Find where the given text appears and provide that cell's center as [X, Y] coordinate. 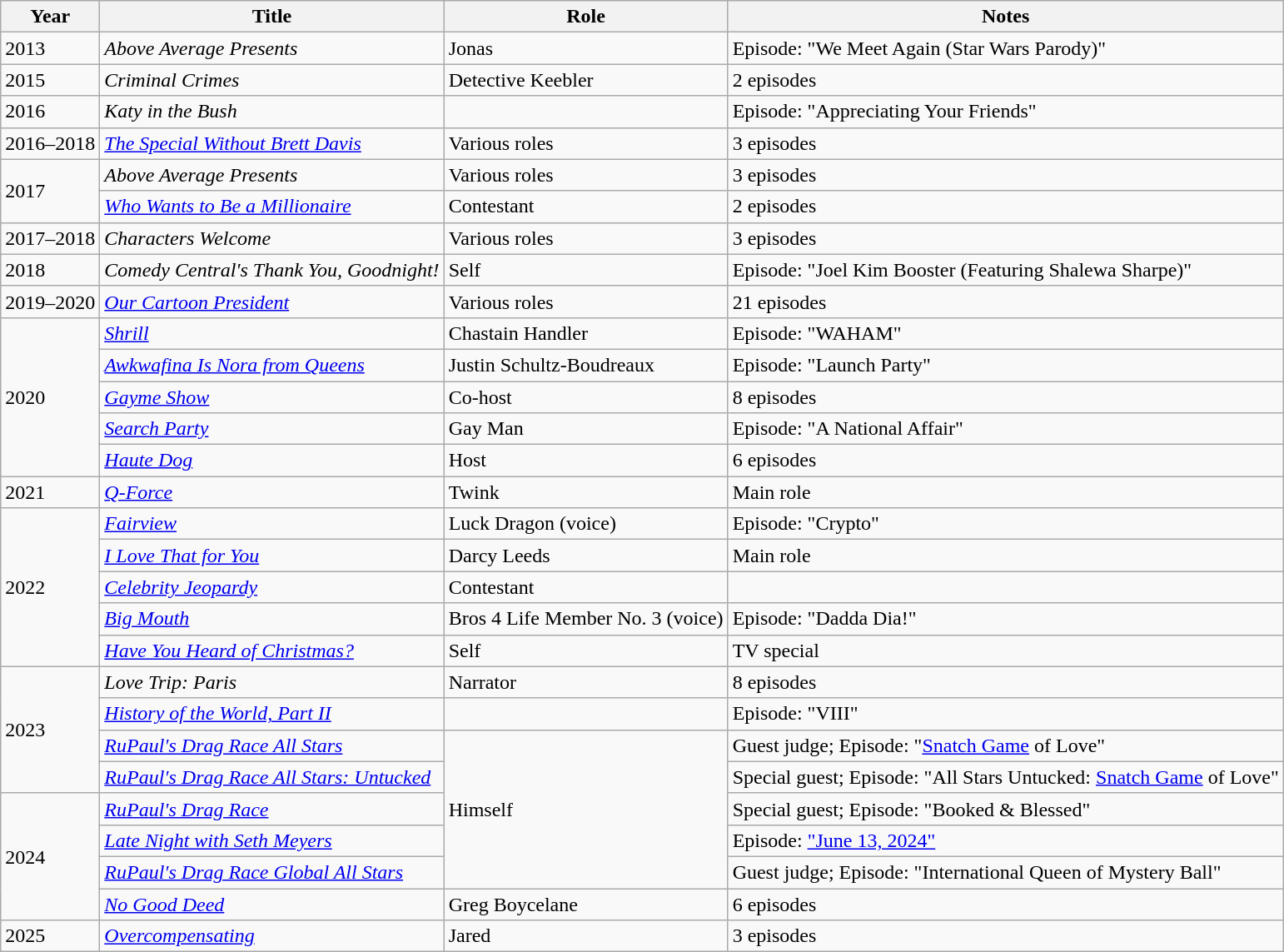
2021 [50, 492]
Greg Boycelane [586, 904]
Search Party [271, 429]
RuPaul's Drag Race All Stars: Untucked [271, 777]
Narrator [586, 682]
Comedy Central's Thank You, Goodnight! [271, 270]
2016–2018 [50, 143]
2016 [50, 112]
Overcompensating [271, 936]
Episode: "Appreciating Your Friends" [1006, 112]
Detective Keebler [586, 80]
Celebrity Jeopardy [271, 587]
2019–2020 [50, 302]
History of the World, Part II [271, 714]
Year [50, 17]
Gayme Show [271, 397]
RuPaul's Drag Race All Stars [271, 745]
Episode: "Joel Kim Booster (Featuring Shalewa Sharpe)" [1006, 270]
Bros 4 Life Member No. 3 (voice) [586, 619]
Guest judge; Episode: "Snatch Game of Love" [1006, 745]
Awkwafina Is Nora from Queens [271, 365]
Gay Man [586, 429]
Haute Dog [271, 461]
Who Wants to Be a Millionaire [271, 207]
Episode: "WAHAM" [1006, 333]
Shrill [271, 333]
Jared [586, 936]
Love Trip: Paris [271, 682]
Chastain Handler [586, 333]
2017 [50, 191]
2025 [50, 936]
2023 [50, 730]
Luck Dragon (voice) [586, 524]
Our Cartoon President [271, 302]
2017–2018 [50, 238]
2020 [50, 396]
Katy in the Bush [271, 112]
Characters Welcome [271, 238]
Guest judge; Episode: "International Queen of Mystery Ball" [1006, 872]
2015 [50, 80]
Episode: "A National Affair" [1006, 429]
2024 [50, 856]
Episode: "Dadda Dia!" [1006, 619]
2013 [50, 48]
Co-host [586, 397]
Title [271, 17]
Big Mouth [271, 619]
No Good Deed [271, 904]
2022 [50, 587]
Episode: "Launch Party" [1006, 365]
Notes [1006, 17]
Criminal Crimes [271, 80]
TV special [1006, 650]
Late Night with Seth Meyers [271, 840]
Episode: "VIII" [1006, 714]
RuPaul's Drag Race [271, 809]
Justin Schultz-Boudreaux [586, 365]
Episode: "We Meet Again (Star Wars Parody)" [1006, 48]
Episode: "Crypto" [1006, 524]
Himself [586, 809]
2018 [50, 270]
I Love That for You [271, 556]
Q-Force [271, 492]
Special guest; Episode: "All Stars Untucked: Snatch Game of Love" [1006, 777]
Jonas [586, 48]
Twink [586, 492]
Special guest; Episode: "Booked & Blessed" [1006, 809]
21 episodes [1006, 302]
The Special Without Brett Davis [271, 143]
Episode: "June 13, 2024" [1006, 840]
Host [586, 461]
RuPaul's Drag Race Global All Stars [271, 872]
Darcy Leeds [586, 556]
Role [586, 17]
Fairview [271, 524]
Have You Heard of Christmas? [271, 650]
